Return the [x, y] coordinate for the center point of the cell that contains the specified text.  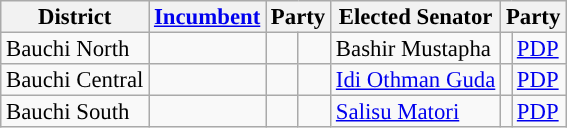
Bauchi South [75, 112]
Bashir Mustapha [416, 49]
Bauchi North [75, 49]
Elected Senator [416, 17]
Idi Othman Guda [416, 80]
Incumbent [208, 17]
Salisu Matori [416, 112]
Bauchi Central [75, 80]
District [75, 17]
